Find where the given text appears and provide that cell's center as (x, y) coordinate. 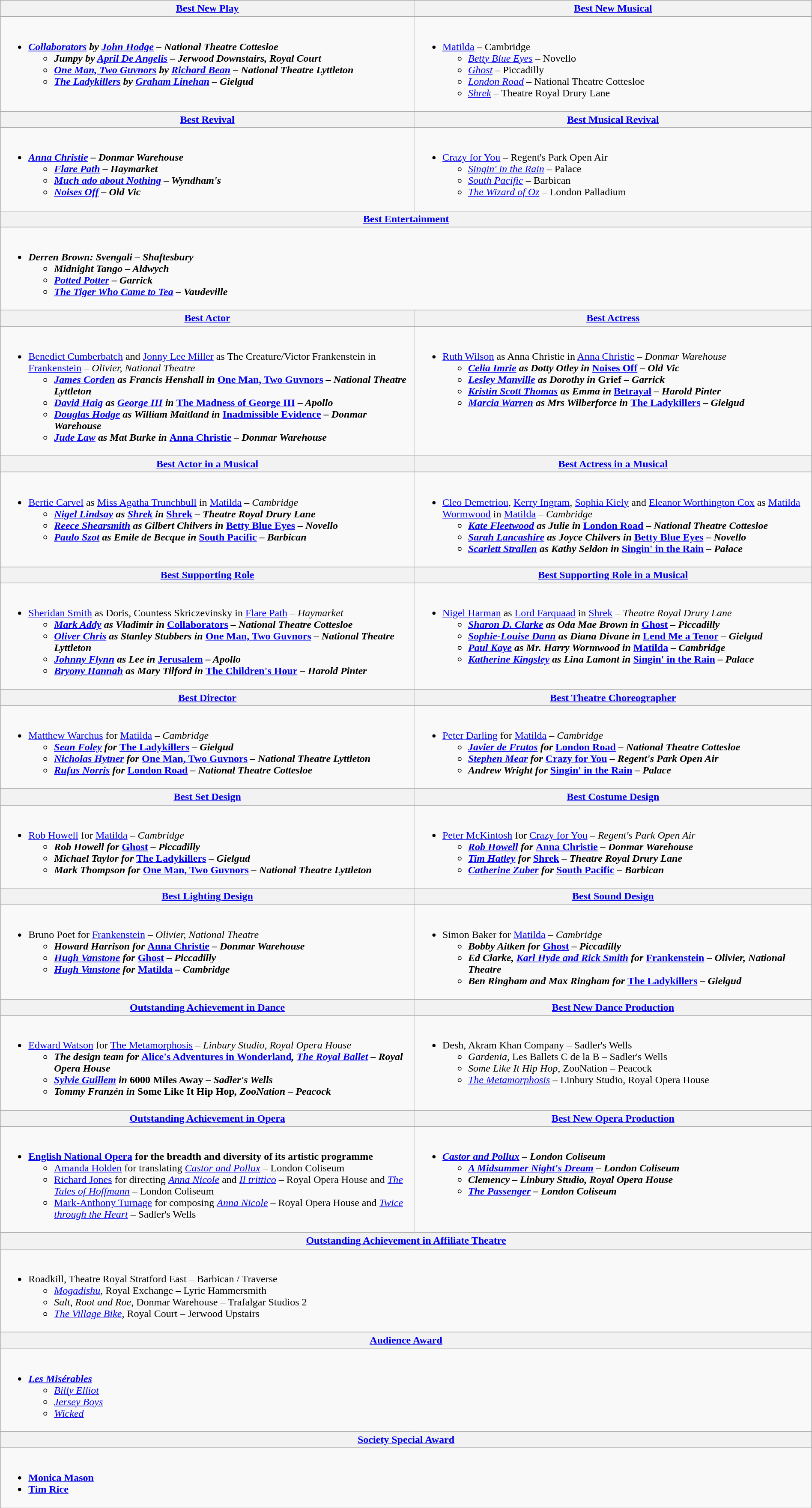
Best Revival (207, 119)
Outstanding Achievement in Affiliate Theatre (406, 1241)
Best Actress in a Musical (613, 464)
Best Actor in a Musical (207, 464)
Best Musical Revival (613, 119)
Best Costume Design (613, 797)
Crazy for You – Regent's Park Open AirSingin' in the Rain – PalaceSouth Pacific – BarbicanThe Wizard of Oz – London Palladium (613, 169)
Best Theatre Choreographer (613, 698)
Society Special Award (406, 1439)
Best Actress (613, 318)
Audience Award (406, 1340)
Best New Musical (613, 9)
Best Supporting Role (207, 575)
Best Entertainment (406, 219)
Derren Brown: Svengali – ShaftesburyMidnight Tango – AldwychPotted Potter – GarrickThe Tiger Who Came to Tea – Vaudeville (406, 269)
Best New Dance Production (613, 1007)
Monica MasonTim Rice (406, 1478)
Best Supporting Role in a Musical (613, 575)
Best Actor (207, 318)
Best Sound Design (613, 896)
Best Director (207, 698)
Les MisérablesBilly ElliotJersey BoysWicked (406, 1390)
Anna Christie – Donmar WarehouseFlare Path – HaymarketMuch ado about Nothing – Wyndham'sNoises Off – Old Vic (207, 169)
Matilda – CambridgeBetty Blue Eyes – NovelloGhost – PiccadillyLondon Road – National Theatre CottesloeShrek – Theatre Royal Drury Lane (613, 64)
Outstanding Achievement in Opera (207, 1118)
Best New Play (207, 9)
Best Lighting Design (207, 896)
Best Set Design (207, 797)
Best New Opera Production (613, 1118)
Outstanding Achievement in Dance (207, 1007)
